Pinpoint the cell where the given text exists, returning its [x, y] midpoint coordinate. 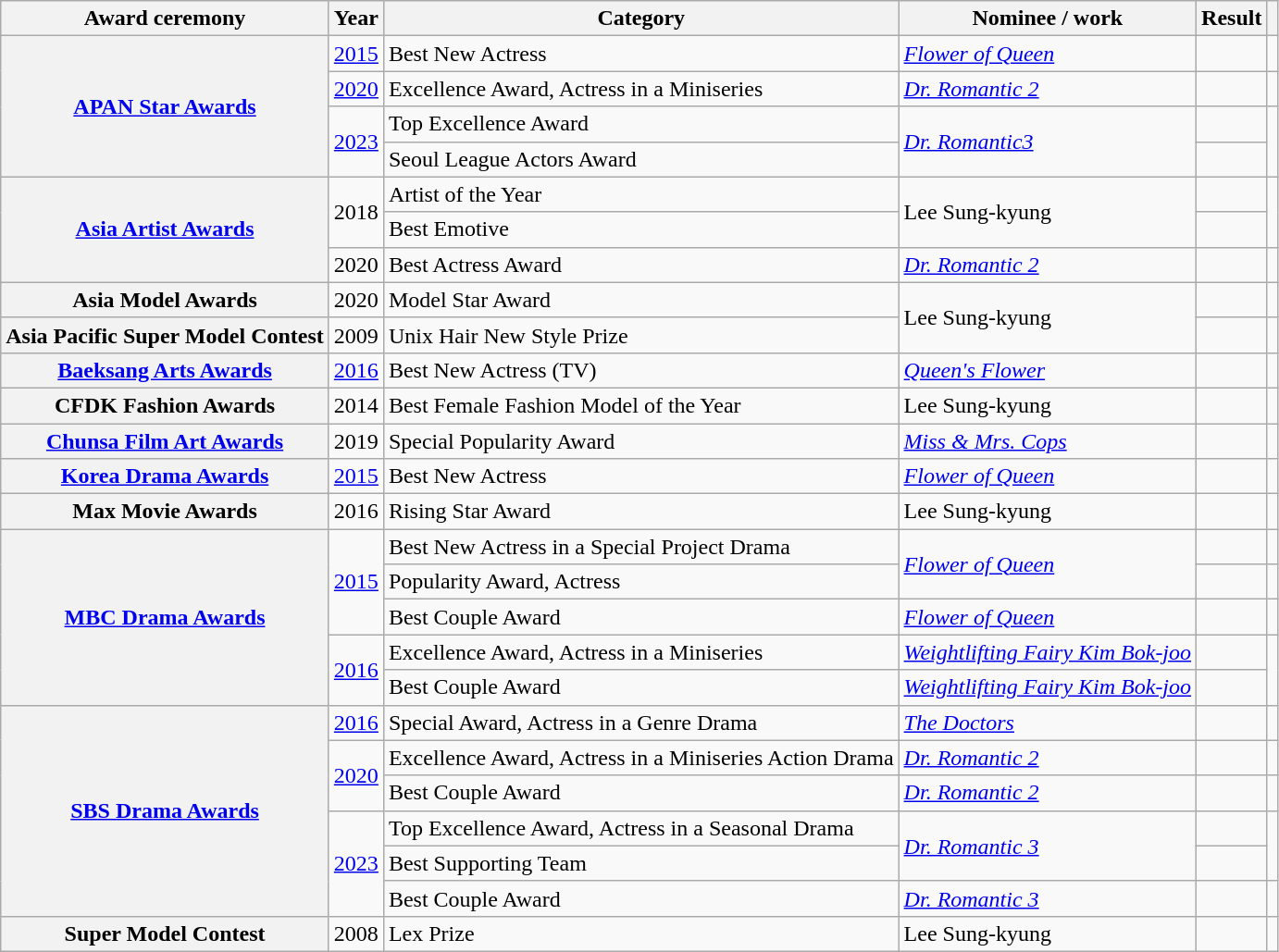
Special Popularity Award [640, 441]
Korea Drama Awards [165, 476]
MBC Drama Awards [165, 617]
Best Female Fashion Model of the Year [640, 405]
Baeksang Arts Awards [165, 370]
CFDK Fashion Awards [165, 405]
Award ceremony [165, 19]
2009 [355, 335]
Chunsa Film Art Awards [165, 441]
2014 [355, 405]
Unix Hair New Style Prize [640, 335]
Category [640, 19]
Lex Prize [640, 933]
Special Award, Actress in a Genre Drama [640, 723]
Max Movie Awards [165, 512]
2008 [355, 933]
Seoul League Actors Award [640, 159]
Nominee / work [1048, 19]
2018 [355, 212]
Model Star Award [640, 300]
Dr. Romantic3 [1048, 142]
Result [1232, 19]
Asia Pacific Super Model Contest [165, 335]
Best New Actress (TV) [640, 370]
Super Model Contest [165, 933]
Queen's Flower [1048, 370]
Excellence Award, Actress in a Miniseries Action Drama [640, 758]
Asia Model Awards [165, 300]
Popularity Award, Actress [640, 582]
Best Actress Award [640, 265]
Miss & Mrs. Cops [1048, 441]
Artist of the Year [640, 194]
Rising Star Award [640, 512]
Best New Actress in a Special Project Drama [640, 547]
APAN Star Awards [165, 106]
Top Excellence Award [640, 124]
2019 [355, 441]
The Doctors [1048, 723]
Year [355, 19]
Top Excellence Award, Actress in a Seasonal Drama [640, 828]
Best Supporting Team [640, 863]
SBS Drama Awards [165, 810]
Asia Artist Awards [165, 229]
Best Emotive [640, 229]
